Extract the [X, Y] coordinate from the center of the cell holding the provided text.  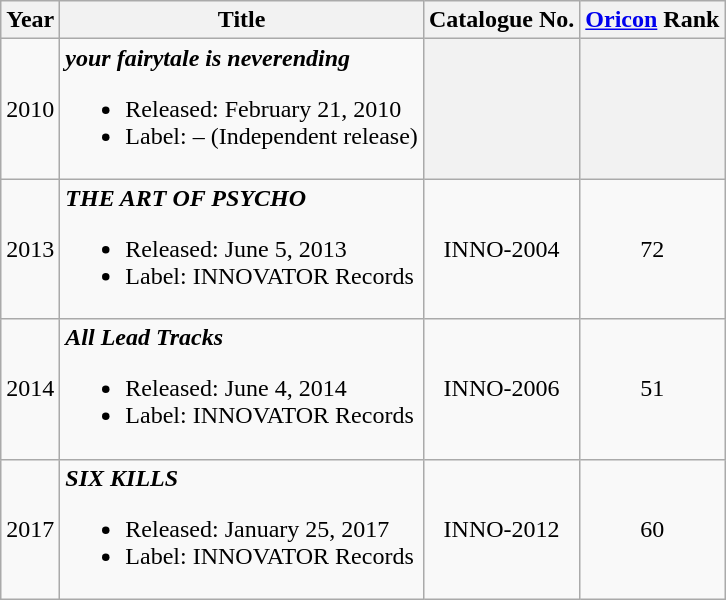
SIX KILLSReleased: January 25, 2017Label: INNOVATOR Records [242, 529]
INNO-2004 [501, 249]
2010 [30, 109]
2017 [30, 529]
2014 [30, 389]
60 [652, 529]
2013 [30, 249]
Title [242, 20]
INNO-2006 [501, 389]
INNO-2012 [501, 529]
THE ART OF PSYCHOReleased: June 5, 2013Label: INNOVATOR Records [242, 249]
72 [652, 249]
51 [652, 389]
All Lead TracksReleased: June 4, 2014Label: INNOVATOR Records [242, 389]
Oricon Rank [652, 20]
Catalogue No. [501, 20]
Year [30, 20]
your fairytale is neverendingReleased: February 21, 2010Label: – (Independent release) [242, 109]
